Detect which cell encompasses the target text, then output its [x, y] center coordinate. 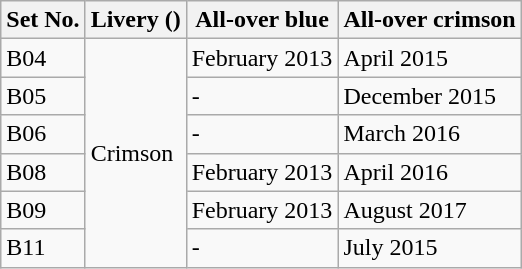
B06 [43, 134]
B09 [43, 210]
Livery () [136, 20]
B11 [43, 248]
Set No. [43, 20]
December 2015 [430, 96]
July 2015 [430, 248]
April 2015 [430, 58]
Crimson [136, 153]
B08 [43, 172]
August 2017 [430, 210]
B04 [43, 58]
B05 [43, 96]
March 2016 [430, 134]
April 2016 [430, 172]
All-over crimson [430, 20]
All-over blue [262, 20]
